Scan for the cell matching the given text and deliver its (X, Y) coordinate at center. 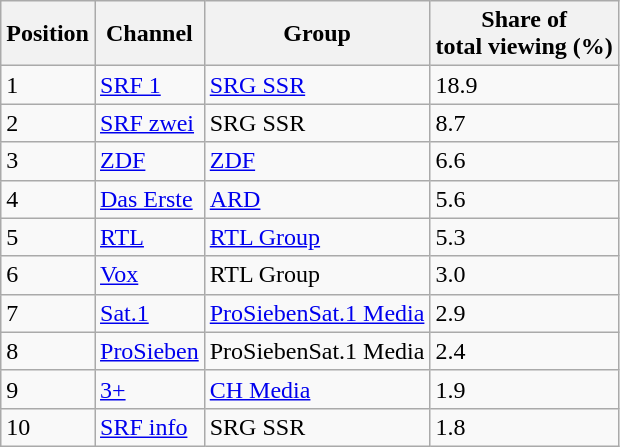
7 (48, 313)
Das Erste (149, 199)
5.6 (524, 199)
SRF info (149, 427)
8.7 (524, 123)
6.6 (524, 161)
2.4 (524, 351)
ProSieben (149, 351)
SRF zwei (149, 123)
2.9 (524, 313)
8 (48, 351)
10 (48, 427)
9 (48, 389)
Channel (149, 34)
5 (48, 237)
ARD (317, 199)
2 (48, 123)
CH Media (317, 389)
SRF 1 (149, 85)
Vox (149, 275)
3.0 (524, 275)
Sat.1 (149, 313)
18.9 (524, 85)
1.9 (524, 389)
4 (48, 199)
3 (48, 161)
5.3 (524, 237)
RTL (149, 237)
Group (317, 34)
Share oftotal viewing (%) (524, 34)
3+ (149, 389)
Position (48, 34)
1.8 (524, 427)
6 (48, 275)
1 (48, 85)
